Determine the (X, Y) coordinate at the center of the cell enclosing the given text.  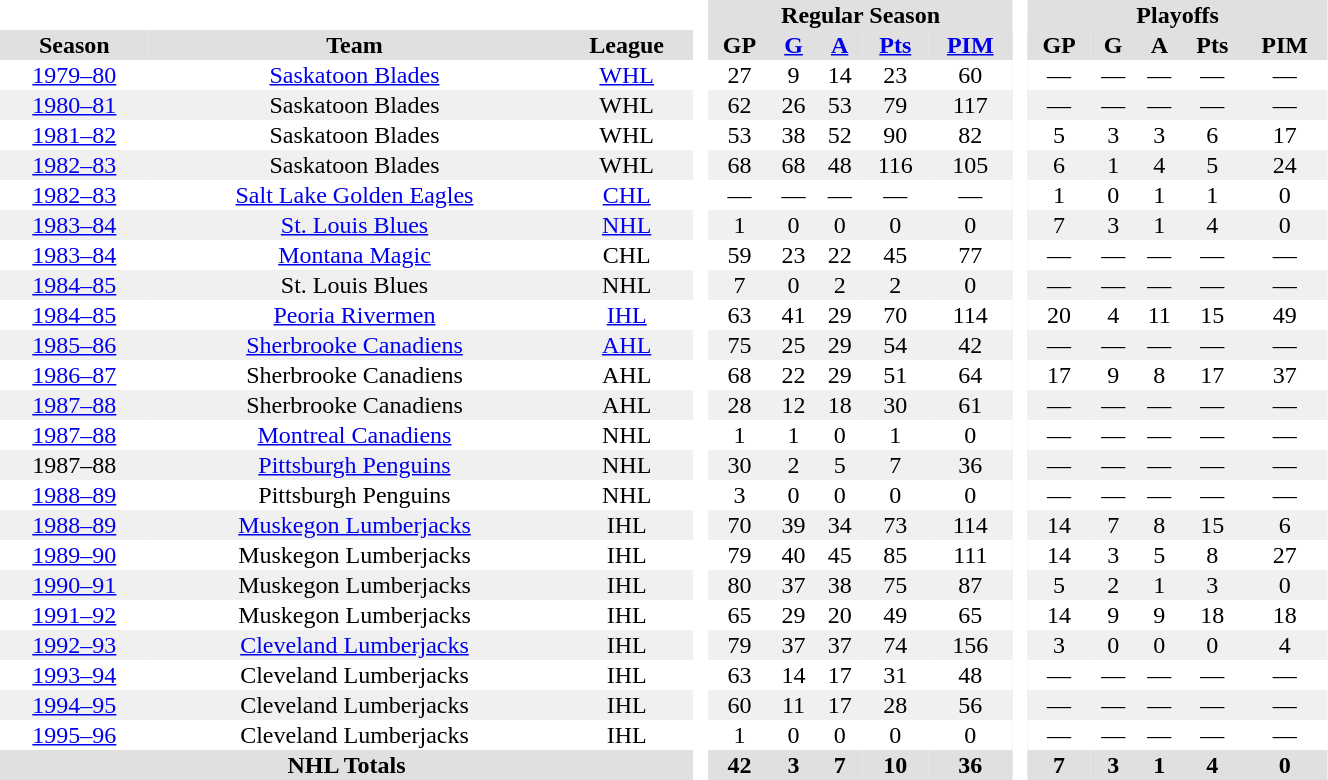
56 (970, 705)
40 (793, 555)
73 (896, 525)
1980–81 (74, 105)
82 (970, 135)
1985–86 (74, 345)
Salt Lake Golden Eagles (355, 195)
1990–91 (74, 585)
Montreal Canadiens (355, 435)
Peoria Rivermen (355, 315)
Montana Magic (355, 255)
64 (970, 375)
1981–82 (74, 135)
77 (970, 255)
League (626, 45)
24 (1284, 165)
1986–87 (74, 375)
12 (793, 405)
25 (793, 345)
1979–80 (74, 75)
Season (74, 45)
116 (896, 165)
1995–96 (74, 735)
54 (896, 345)
85 (896, 555)
105 (970, 165)
Regular Season (860, 15)
156 (970, 645)
51 (896, 375)
80 (739, 585)
Playoffs (1178, 15)
62 (739, 105)
26 (793, 105)
74 (896, 645)
111 (970, 555)
NHL Totals (346, 765)
1991–92 (74, 615)
59 (739, 255)
117 (970, 105)
1992–93 (74, 645)
90 (896, 135)
87 (970, 585)
10 (896, 765)
31 (896, 675)
Team (355, 45)
1994–95 (74, 705)
1989–90 (74, 555)
41 (793, 315)
34 (840, 525)
52 (840, 135)
61 (970, 405)
1993–94 (74, 675)
39 (793, 525)
